Provide the [X, Y] coordinate of the cell's center where the given text is located.  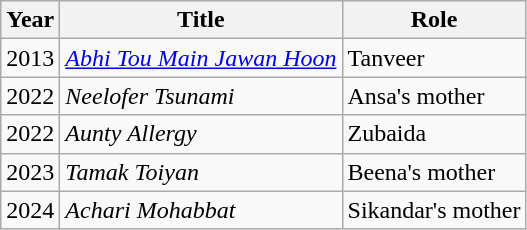
Tamak Toiyan [201, 172]
Zubaida [434, 134]
2023 [30, 172]
2024 [30, 210]
Achari Mohabbat [201, 210]
Role [434, 20]
Abhi Tou Main Jawan Hoon [201, 58]
Tanveer [434, 58]
2013 [30, 58]
Ansa's mother [434, 96]
Aunty Allergy [201, 134]
Beena's mother [434, 172]
Neelofer Tsunami [201, 96]
Sikandar's mother [434, 210]
Title [201, 20]
Year [30, 20]
